Identify which cell holds the provided text, then report its (X, Y) central coordinate. 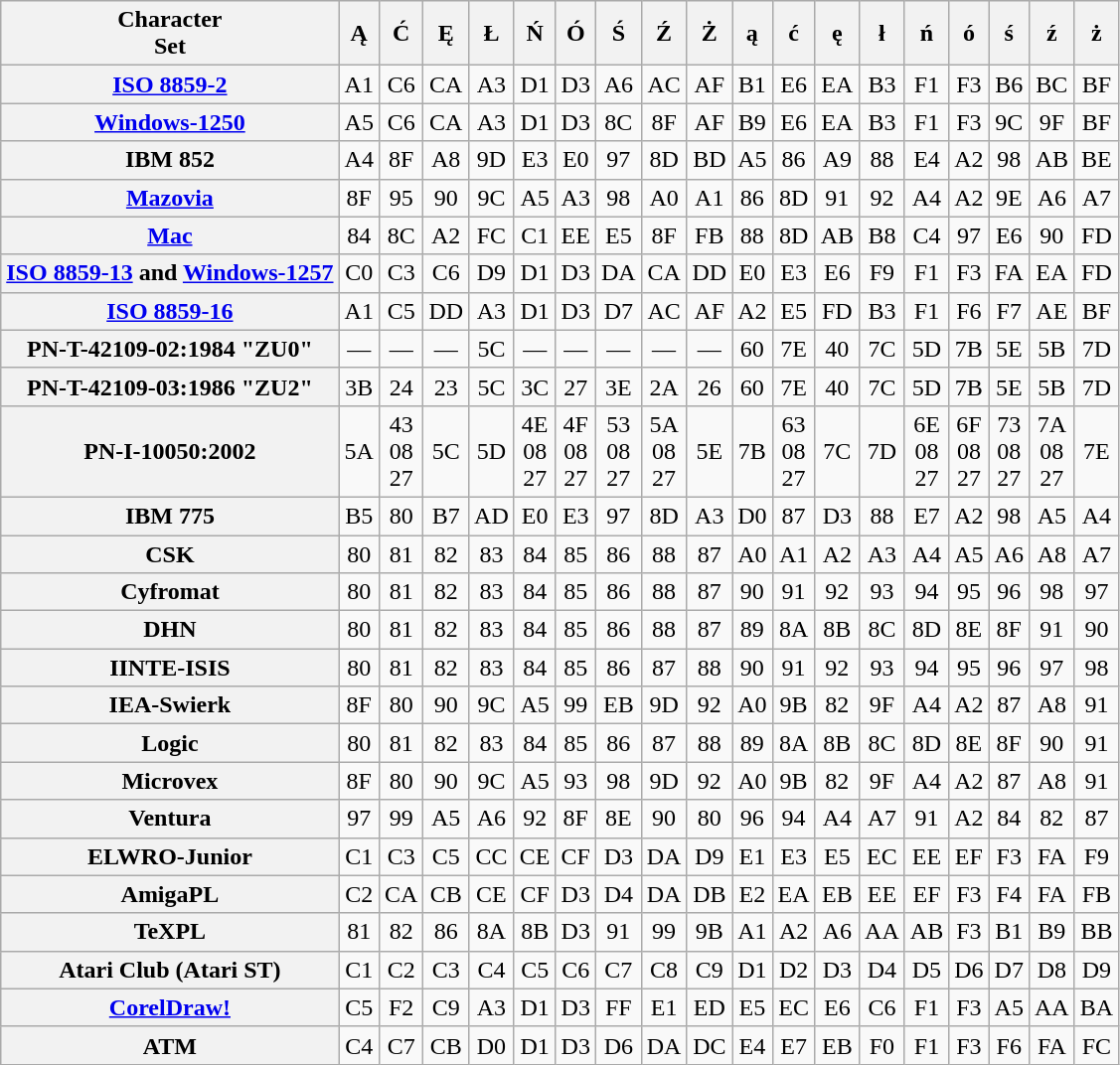
D2 (793, 970)
24 (400, 386)
F7 (1009, 311)
E2 (752, 894)
AD (492, 516)
FF (618, 1007)
ż (1096, 34)
BB (1096, 932)
AE (1051, 311)
C8 (664, 970)
Ó (575, 34)
Ż (710, 34)
B6 (1009, 84)
D8 (1051, 970)
4E0827 (535, 451)
2A (664, 386)
D5 (926, 970)
Ń (535, 34)
6E0827 (926, 451)
ń (926, 34)
Ę (446, 34)
CC (492, 856)
23 (446, 386)
ATM (170, 1045)
Mazovia (170, 198)
430827 (400, 451)
BD (710, 160)
Ł (492, 34)
PN-I-10050:2002 (170, 451)
IBM 852 (170, 160)
DC (710, 1045)
IEA-Swierk (170, 705)
CSK (170, 553)
ISO 8859-16 (170, 311)
Cyfromat (170, 592)
Mac (170, 235)
26 (710, 386)
B7 (446, 516)
4F0827 (575, 451)
IBM 775 (170, 516)
CorelDraw! (170, 1007)
27 (575, 386)
BE (1096, 160)
ć (793, 34)
BC (1051, 84)
630827 (793, 451)
ę (837, 34)
Ź (664, 34)
5A0827 (664, 451)
Microvex (170, 781)
BA (1096, 1007)
B8 (882, 235)
F4 (1009, 894)
ś (1009, 34)
PN-T-42109-03:1986 "ZU2" (170, 386)
ł (882, 34)
ELWRO-Junior (170, 856)
730827 (1009, 451)
PN-T-42109-02:1984 "ZU0" (170, 349)
AmigaPL (170, 894)
Ś (618, 34)
IINTE-ISIS (170, 668)
ISO 8859-13 and Windows-1257 (170, 273)
Logic (170, 743)
6F0827 (969, 451)
3E (618, 386)
ź (1051, 34)
F0 (882, 1045)
DHN (170, 630)
9E (1009, 198)
Ą (359, 34)
3C (535, 386)
Ventura (170, 819)
ED (710, 1007)
530827 (618, 451)
ą (752, 34)
Atari Club (Atari ST) (170, 970)
A9 (837, 160)
Windows-1250 (170, 122)
C0 (359, 273)
3B (359, 386)
Ć (400, 34)
7A0827 (1051, 451)
B5 (359, 516)
ó (969, 34)
TeXPL (170, 932)
5A (359, 451)
CharacterSet (170, 34)
DB (710, 894)
F2 (400, 1007)
ISO 8859-2 (170, 84)
